Capture the cell that displays the provided text and extract its (x, y) central coordinate. 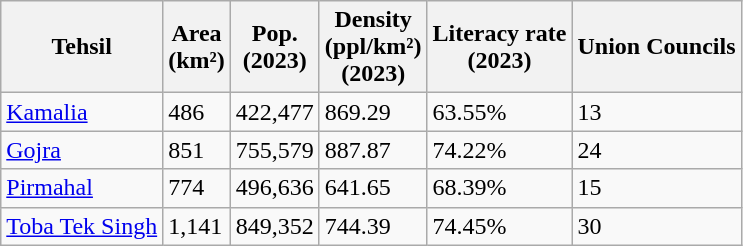
755,579 (274, 150)
13 (656, 112)
Union Councils (656, 47)
Tehsil (82, 47)
68.39% (500, 188)
Density(ppl/km²)(2023) (373, 47)
24 (656, 150)
74.45% (500, 226)
422,477 (274, 112)
851 (197, 150)
1,141 (197, 226)
63.55% (500, 112)
887.87 (373, 150)
Pop.(2023) (274, 47)
744.39 (373, 226)
641.65 (373, 188)
486 (197, 112)
Toba Tek Singh (82, 226)
74.22% (500, 150)
Kamalia (82, 112)
869.29 (373, 112)
Area(km²) (197, 47)
496,636 (274, 188)
30 (656, 226)
Literacy rate(2023) (500, 47)
Gojra (82, 150)
15 (656, 188)
774 (197, 188)
Pirmahal (82, 188)
849,352 (274, 226)
